Identify which cell holds the provided text, then report its (x, y) central coordinate. 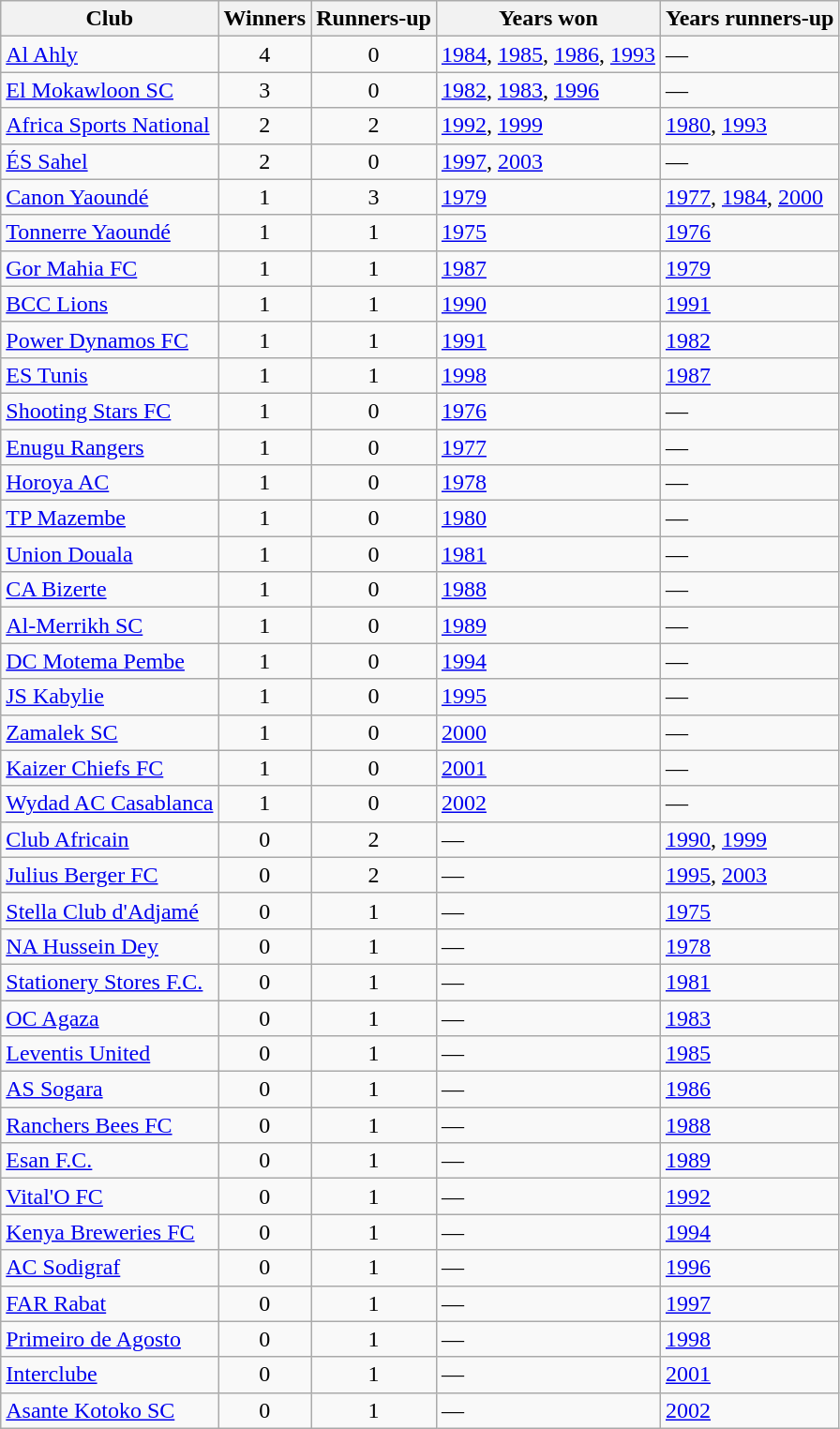
Kaizer Chiefs FC (110, 768)
1990 (547, 304)
Interclube (110, 1375)
1995, 2003 (749, 875)
Al Ahly (110, 54)
1977, 1984, 2000 (749, 197)
Esan F.C. (110, 1161)
BCC Lions (110, 304)
Stella Club d'Adjamé (110, 910)
Leventis United (110, 1054)
Asante Kotoko SC (110, 1410)
1992, 1999 (547, 126)
Power Dynamos FC (110, 339)
Enugu Rangers (110, 447)
Club (110, 19)
FAR Rabat (110, 1303)
ES Tunis (110, 375)
Africa Sports National (110, 126)
1982 (749, 339)
Union Douala (110, 554)
4 (264, 54)
Years runners-up (749, 19)
Vital'O FC (110, 1196)
1997, 2003 (547, 161)
1992 (749, 1196)
1986 (749, 1090)
CA Bizerte (110, 590)
JS Kabylie (110, 697)
Shooting Stars FC (110, 411)
AS Sogara (110, 1090)
DC Motema Pembe (110, 661)
1997 (749, 1303)
Gor Mahia FC (110, 268)
1995 (547, 697)
Horoya AC (110, 483)
OC Agaza (110, 1017)
Years won (547, 19)
1983 (749, 1017)
1984, 1985, 1986, 1993 (547, 54)
1980 (547, 519)
Julius Berger FC (110, 875)
Canon Yaoundé (110, 197)
1990, 1999 (749, 839)
1982, 1983, 1996 (547, 90)
Al-Merrikh SC (110, 625)
Winners (264, 19)
Stationery Stores F.C. (110, 982)
Runners-up (374, 19)
ÉS Sahel (110, 161)
1985 (749, 1054)
Zamalek SC (110, 732)
Primeiro de Agosto (110, 1339)
TP Mazembe (110, 519)
Wydad AC Casablanca (110, 804)
Club Africain (110, 839)
1996 (749, 1268)
Ranchers Bees FC (110, 1125)
Kenya Breweries FC (110, 1232)
2000 (547, 732)
1980, 1993 (749, 126)
1977 (547, 447)
Tonnerre Yaoundé (110, 233)
NA Hussein Dey (110, 946)
AC Sodigraf (110, 1268)
El Mokawloon SC (110, 90)
